Scan for the cell matching the given text and deliver its [x, y] coordinate at center. 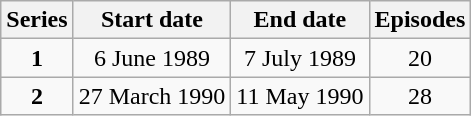
2 [37, 96]
20 [420, 58]
Start date [152, 20]
27 March 1990 [152, 96]
28 [420, 96]
End date [300, 20]
6 June 1989 [152, 58]
Episodes [420, 20]
1 [37, 58]
Series [37, 20]
11 May 1990 [300, 96]
7 July 1989 [300, 58]
